Extract the (x, y) coordinate from the center of the cell holding the provided text.  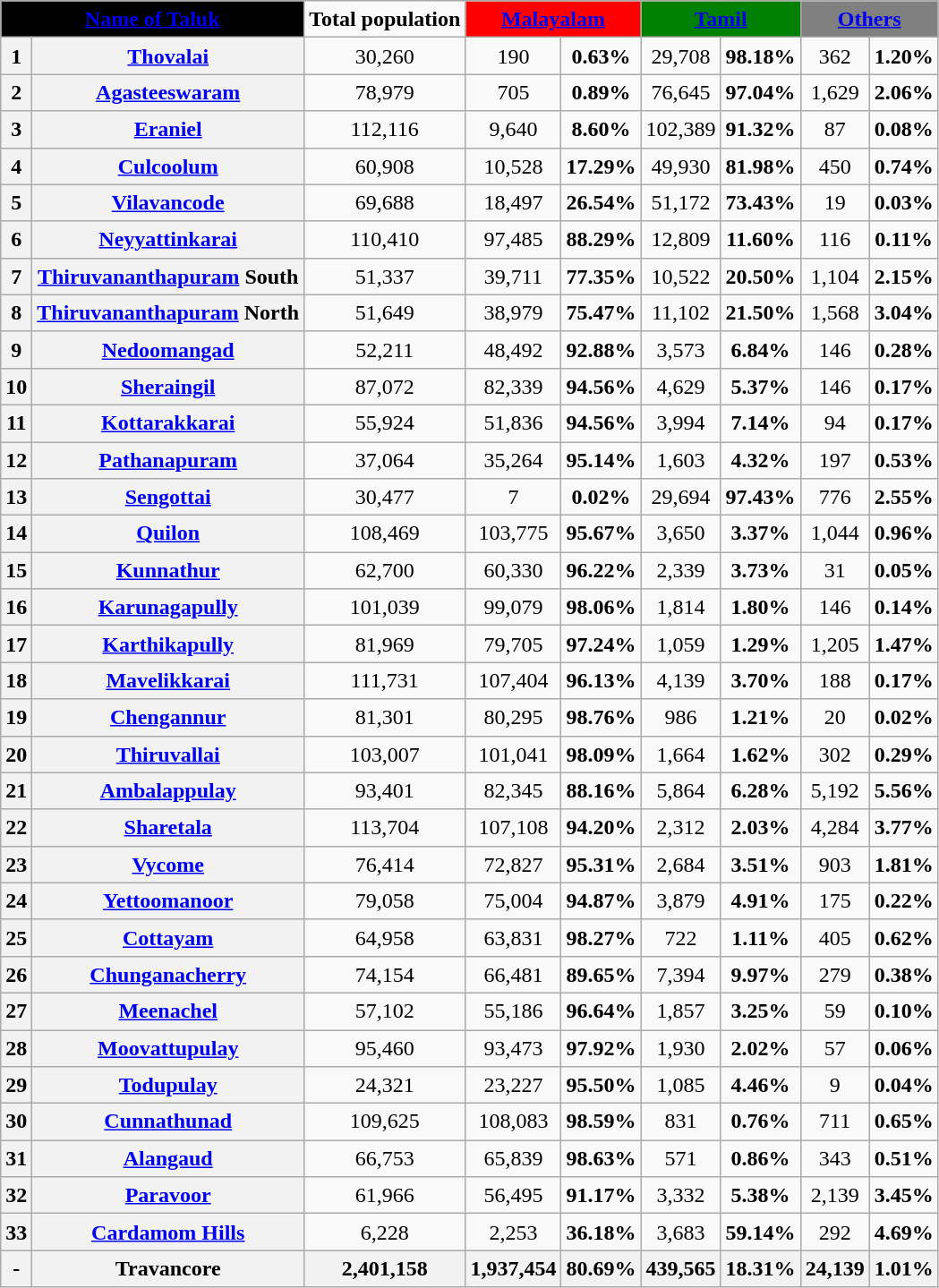
98.06% (602, 607)
51,836 (514, 422)
69,688 (385, 202)
92.88% (602, 349)
35,264 (514, 460)
1,664 (680, 754)
Karthikapully (168, 644)
75.47% (602, 313)
103,775 (514, 533)
302 (834, 754)
55,186 (514, 1011)
25 (16, 938)
Moovattupulay (168, 1047)
48,492 (514, 349)
12,809 (680, 240)
Others (869, 20)
9,640 (514, 129)
1.20% (904, 55)
2,139 (834, 1196)
94 (834, 422)
76,645 (680, 93)
109,625 (385, 1122)
1,085 (680, 1085)
776 (834, 498)
59 (834, 1011)
2.06% (904, 93)
722 (680, 938)
116 (834, 240)
2.03% (761, 827)
6.84% (761, 349)
Kottarakkarai (168, 422)
1.21% (761, 718)
4.32% (761, 460)
3.45% (904, 1196)
87 (834, 129)
81.98% (761, 166)
79,705 (514, 644)
0.14% (904, 607)
405 (834, 938)
7,394 (680, 974)
56,495 (514, 1196)
23 (16, 865)
986 (680, 718)
0.76% (761, 1122)
62,700 (385, 571)
197 (834, 460)
12 (16, 460)
Mavelikkarai (168, 680)
24,139 (834, 1269)
190 (514, 55)
711 (834, 1122)
4,284 (834, 827)
78,979 (385, 93)
3 (16, 129)
0.05% (904, 571)
3.73% (761, 571)
95,460 (385, 1047)
98.76% (602, 718)
3.70% (761, 680)
81,969 (385, 644)
113,704 (385, 827)
37,064 (385, 460)
0.08% (904, 129)
112,116 (385, 129)
28 (16, 1047)
18.31% (761, 1269)
175 (834, 900)
51,649 (385, 313)
2.55% (904, 498)
26 (16, 974)
Nedoomangad (168, 349)
97.43% (761, 498)
4.46% (761, 1085)
Quilon (168, 533)
0.74% (904, 166)
11.60% (761, 240)
20.50% (761, 276)
4,629 (680, 387)
2 (16, 93)
7.14% (761, 422)
Eraniel (168, 129)
21.50% (761, 313)
Meenachel (168, 1011)
3,994 (680, 422)
103,007 (385, 754)
1,044 (834, 533)
Cunnathunad (168, 1122)
8 (16, 313)
30 (16, 1122)
1,930 (680, 1047)
94.20% (602, 827)
51,172 (680, 202)
29,708 (680, 55)
80,295 (514, 718)
2.02% (761, 1047)
36.18% (602, 1232)
17 (16, 644)
343 (834, 1158)
6,228 (385, 1232)
38,979 (514, 313)
0.04% (904, 1085)
0.51% (904, 1158)
831 (680, 1122)
188 (834, 680)
2.15% (904, 276)
Vilavancode (168, 202)
16 (16, 607)
439,565 (680, 1269)
4.69% (904, 1232)
2,312 (680, 827)
95.50% (602, 1085)
Yettoomanoor (168, 900)
65,839 (514, 1158)
81,301 (385, 718)
111,731 (385, 680)
279 (834, 974)
- (16, 1269)
88.16% (602, 791)
362 (834, 55)
2,401,158 (385, 1269)
1 (16, 55)
101,041 (514, 754)
Cardamom Hills (168, 1232)
Vycome (168, 865)
24 (16, 900)
29,694 (680, 498)
0.22% (904, 900)
4.91% (761, 900)
0.29% (904, 754)
96.64% (602, 1011)
98.59% (602, 1122)
1,937,454 (514, 1269)
98.27% (602, 938)
80.69% (602, 1269)
1,205 (834, 644)
32 (16, 1196)
6.28% (761, 791)
1,104 (834, 276)
1,814 (680, 607)
91.32% (761, 129)
93,473 (514, 1047)
26.54% (602, 202)
94.87% (602, 900)
0.65% (904, 1122)
95.31% (602, 865)
51,337 (385, 276)
Total population (385, 20)
17.29% (602, 166)
97.24% (602, 644)
Cottayam (168, 938)
97,485 (514, 240)
102,389 (680, 129)
96.22% (602, 571)
571 (680, 1158)
Sharetala (168, 827)
4 (16, 166)
2,684 (680, 865)
66,753 (385, 1158)
10 (16, 387)
11,102 (680, 313)
24,321 (385, 1085)
98.63% (602, 1158)
57,102 (385, 1011)
705 (514, 93)
91.17% (602, 1196)
13 (16, 498)
Thiruvananthapuram North (168, 313)
108,469 (385, 533)
Alangaud (168, 1158)
72,827 (514, 865)
95.67% (602, 533)
3,650 (680, 533)
Neyyattinkarai (168, 240)
0.06% (904, 1047)
107,404 (514, 680)
108,083 (514, 1122)
4,139 (680, 680)
3.77% (904, 827)
Chunganacherry (168, 974)
3,879 (680, 900)
1.62% (761, 754)
903 (834, 865)
Culcoolum (168, 166)
59.14% (761, 1232)
0.63% (602, 55)
9.97% (761, 974)
99,079 (514, 607)
98.09% (602, 754)
74,154 (385, 974)
8.60% (602, 129)
Thiruvananthapuram South (168, 276)
0.11% (904, 240)
1,857 (680, 1011)
18,497 (514, 202)
0.86% (761, 1158)
52,211 (385, 349)
88.29% (602, 240)
Karunagapully (168, 607)
Travancore (168, 1269)
11 (16, 422)
3.04% (904, 313)
33 (16, 1232)
0.10% (904, 1011)
96.13% (602, 680)
97.04% (761, 93)
21 (16, 791)
5 (16, 202)
89.65% (602, 974)
0.28% (904, 349)
82,339 (514, 387)
95.14% (602, 460)
64,958 (385, 938)
29 (16, 1085)
Paravoor (168, 1196)
60,908 (385, 166)
1.81% (904, 865)
76,414 (385, 865)
Sheraingil (168, 387)
3.51% (761, 865)
75,004 (514, 900)
5.38% (761, 1196)
98.18% (761, 55)
77.35% (602, 276)
0.03% (904, 202)
Pathanapuram (168, 460)
57 (834, 1047)
101,039 (385, 607)
1,629 (834, 93)
3,683 (680, 1232)
107,108 (514, 827)
1.11% (761, 938)
5,192 (834, 791)
0.53% (904, 460)
Ambalappulay (168, 791)
18 (16, 680)
3,332 (680, 1196)
39,711 (514, 276)
87,072 (385, 387)
14 (16, 533)
Kunnathur (168, 571)
0.96% (904, 533)
Name of Taluk (152, 20)
1,603 (680, 460)
15 (16, 571)
22 (16, 827)
110,410 (385, 240)
2,339 (680, 571)
3.25% (761, 1011)
Agasteeswaram (168, 93)
10,522 (680, 276)
Sengottai (168, 498)
Tamil (721, 20)
10,528 (514, 166)
Thiruvallai (168, 754)
1.01% (904, 1269)
30,260 (385, 55)
0.89% (602, 93)
60,330 (514, 571)
5.56% (904, 791)
Malayalam (553, 20)
1,059 (680, 644)
93,401 (385, 791)
61,966 (385, 1196)
1.80% (761, 607)
5.37% (761, 387)
Chengannur (168, 718)
82,345 (514, 791)
79,058 (385, 900)
73.43% (761, 202)
450 (834, 166)
2,253 (514, 1232)
Thovalai (168, 55)
23,227 (514, 1085)
1,568 (834, 313)
6 (16, 240)
30,477 (385, 498)
5,864 (680, 791)
63,831 (514, 938)
3,573 (680, 349)
49,930 (680, 166)
292 (834, 1232)
0.38% (904, 974)
3.37% (761, 533)
1.47% (904, 644)
97.92% (602, 1047)
0.62% (904, 938)
55,924 (385, 422)
1.29% (761, 644)
Todupulay (168, 1085)
27 (16, 1011)
66,481 (514, 974)
